Return the [x, y] coordinate for the center point of the cell that contains the specified text.  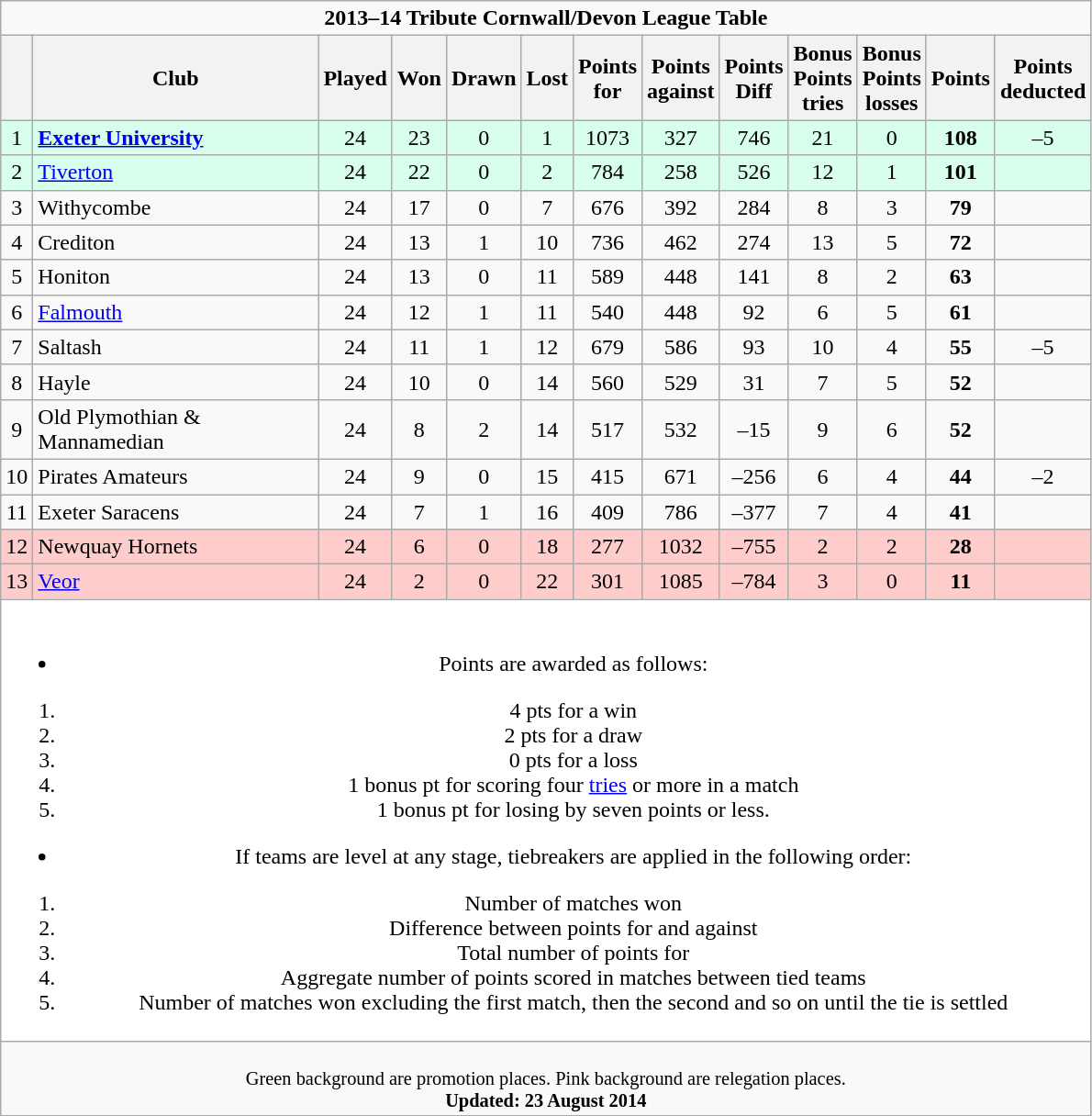
93 [754, 347]
1073 [607, 138]
–377 [754, 511]
Points against [681, 78]
–755 [754, 547]
Green background are promotion places. Pink background are relegation places. Updated: 23 August 2014 [546, 1079]
736 [607, 242]
Points Diff [754, 78]
Exeter Saracens [176, 511]
141 [754, 277]
44 [960, 476]
Veor [176, 582]
Points for [607, 78]
409 [607, 511]
540 [607, 312]
532 [681, 430]
108 [960, 138]
2013–14 Tribute Cornwall/Devon League Table [546, 18]
679 [607, 347]
Lost [547, 78]
–2 [1042, 476]
Bonus Points tries [822, 78]
Hayle [176, 382]
Exeter University [176, 138]
92 [754, 312]
Tiverton [176, 173]
–256 [754, 476]
517 [607, 430]
Drawn [484, 78]
31 [754, 382]
258 [681, 173]
Old Plymothian & Mannamedian [176, 430]
462 [681, 242]
1085 [681, 582]
Bonus Points losses [892, 78]
101 [960, 173]
671 [681, 476]
784 [607, 173]
301 [607, 582]
Newquay Hornets [176, 547]
Club [176, 78]
61 [960, 312]
Saltash [176, 347]
15 [547, 476]
Points [960, 78]
21 [822, 138]
28 [960, 547]
392 [681, 207]
284 [754, 207]
1032 [681, 547]
23 [418, 138]
786 [681, 511]
Played [355, 78]
41 [960, 511]
Falmouth [176, 312]
Crediton [176, 242]
55 [960, 347]
586 [681, 347]
277 [607, 547]
Withycombe [176, 207]
526 [754, 173]
–15 [754, 430]
63 [960, 277]
327 [681, 138]
79 [960, 207]
746 [754, 138]
Pirates Amateurs [176, 476]
529 [681, 382]
72 [960, 242]
Points deducted [1042, 78]
676 [607, 207]
274 [754, 242]
17 [418, 207]
Honiton [176, 277]
415 [607, 476]
–784 [754, 582]
Won [418, 78]
18 [547, 547]
16 [547, 511]
589 [607, 277]
560 [607, 382]
